Return [X, Y] of the center of cell containing provided text 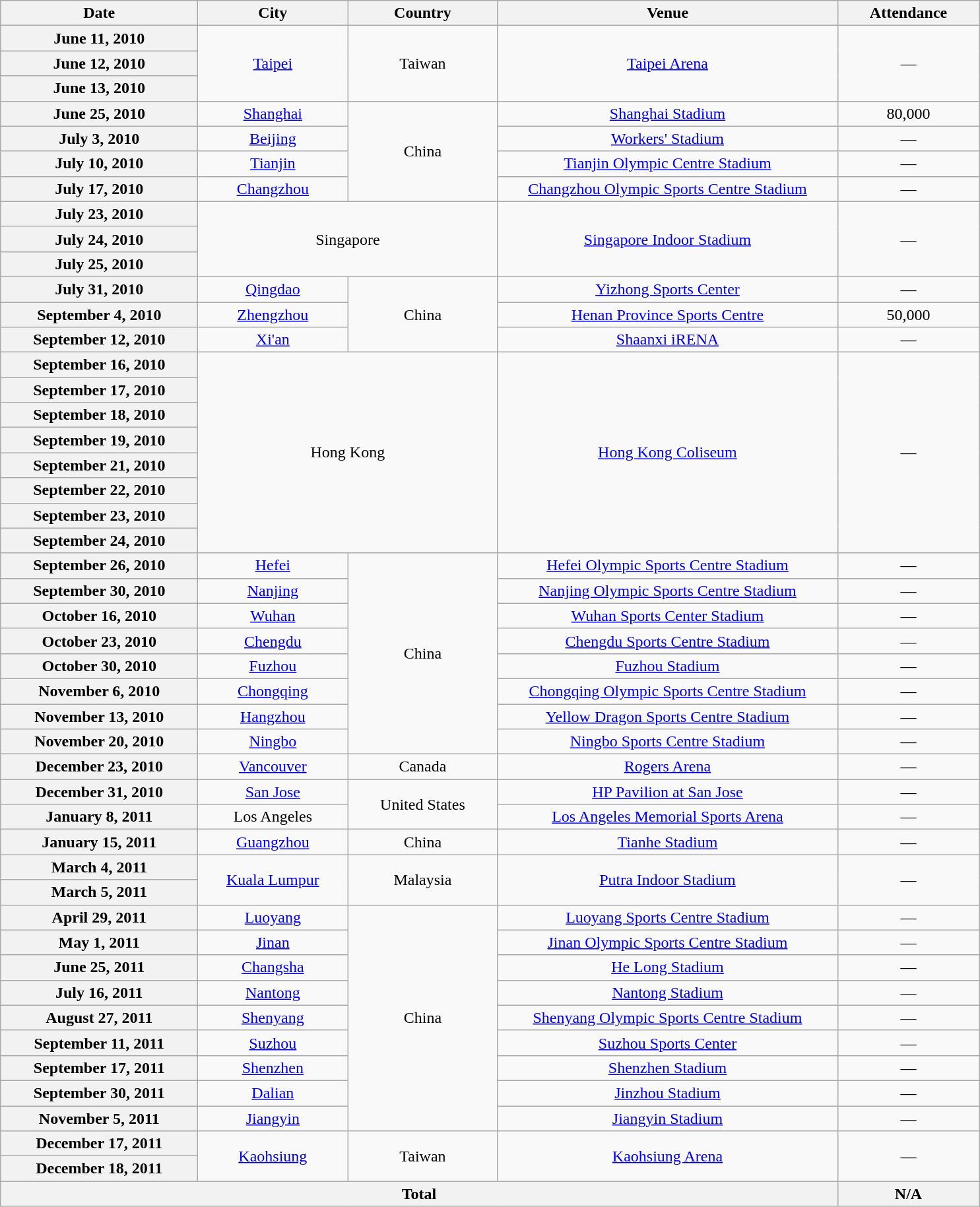
Hangzhou [273, 716]
Kuala Lumpur [273, 880]
Luoyang [273, 917]
Qingdao [273, 289]
Attendance [908, 13]
March 4, 2011 [99, 867]
November 5, 2011 [99, 1119]
Tianjin [273, 164]
Yellow Dragon Sports Centre Stadium [668, 716]
September 18, 2010 [99, 415]
Chengdu [273, 641]
June 11, 2010 [99, 38]
Shanghai Stadium [668, 114]
September 23, 2010 [99, 515]
Wuhan [273, 616]
Los Angeles Memorial Sports Arena [668, 817]
September 30, 2010 [99, 591]
September 17, 2011 [99, 1068]
Henan Province Sports Centre [668, 315]
Putra Indoor Stadium [668, 880]
Hefei Olympic Sports Centre Stadium [668, 566]
Los Angeles [273, 817]
City [273, 13]
Chongqing [273, 691]
January 8, 2011 [99, 817]
July 10, 2010 [99, 164]
United States [422, 804]
July 16, 2011 [99, 993]
Ningbo [273, 742]
Chongqing Olympic Sports Centre Stadium [668, 691]
Suzhou [273, 1043]
Jinzhou Stadium [668, 1093]
Hefei [273, 566]
Country [422, 13]
Beijing [273, 139]
He Long Stadium [668, 967]
Tianjin Olympic Centre Stadium [668, 164]
Nanjing Olympic Sports Centre Stadium [668, 591]
Jiangyin Stadium [668, 1119]
Nantong Stadium [668, 993]
80,000 [908, 114]
September 11, 2011 [99, 1043]
May 1, 2011 [99, 942]
January 15, 2011 [99, 842]
Changzhou Olympic Sports Centre Stadium [668, 189]
Workers' Stadium [668, 139]
September 4, 2010 [99, 315]
Hong Kong [348, 453]
October 30, 2010 [99, 666]
Shanghai [273, 114]
October 23, 2010 [99, 641]
July 17, 2010 [99, 189]
September 21, 2010 [99, 465]
Nanjing [273, 591]
September 22, 2010 [99, 490]
Jinan [273, 942]
Jinan Olympic Sports Centre Stadium [668, 942]
Suzhou Sports Center [668, 1043]
Fuzhou Stadium [668, 666]
September 12, 2010 [99, 340]
Jiangyin [273, 1119]
July 25, 2010 [99, 264]
November 6, 2010 [99, 691]
September 26, 2010 [99, 566]
June 25, 2010 [99, 114]
N/A [908, 1194]
San Jose [273, 792]
Fuzhou [273, 666]
Zhengzhou [273, 315]
Singapore Indoor Stadium [668, 239]
Shenyang [273, 1018]
Kaohsiung [273, 1156]
Nantong [273, 993]
June 25, 2011 [99, 967]
April 29, 2011 [99, 917]
October 16, 2010 [99, 616]
Shaanxi iRENA [668, 340]
Wuhan Sports Center Stadium [668, 616]
Guangzhou [273, 842]
November 13, 2010 [99, 716]
Singapore [348, 239]
Yizhong Sports Center [668, 289]
July 23, 2010 [99, 214]
Kaohsiung Arena [668, 1156]
Hong Kong Coliseum [668, 453]
Canada [422, 767]
December 18, 2011 [99, 1169]
July 24, 2010 [99, 239]
Shenzhen [273, 1068]
August 27, 2011 [99, 1018]
March 5, 2011 [99, 892]
December 23, 2010 [99, 767]
Taipei [273, 63]
Venue [668, 13]
Shenyang Olympic Sports Centre Stadium [668, 1018]
June 13, 2010 [99, 88]
Luoyang Sports Centre Stadium [668, 917]
Total [419, 1194]
HP Pavilion at San Jose [668, 792]
Shenzhen Stadium [668, 1068]
Date [99, 13]
September 16, 2010 [99, 365]
December 17, 2011 [99, 1144]
Xi'an [273, 340]
September 17, 2010 [99, 390]
50,000 [908, 315]
September 30, 2011 [99, 1093]
Malaysia [422, 880]
Chengdu Sports Centre Stadium [668, 641]
Ningbo Sports Centre Stadium [668, 742]
December 31, 2010 [99, 792]
Tianhe Stadium [668, 842]
September 19, 2010 [99, 440]
June 12, 2010 [99, 63]
Vancouver [273, 767]
Changzhou [273, 189]
September 24, 2010 [99, 540]
November 20, 2010 [99, 742]
Taipei Arena [668, 63]
Dalian [273, 1093]
Rogers Arena [668, 767]
July 31, 2010 [99, 289]
July 3, 2010 [99, 139]
Changsha [273, 967]
